Output the (X, Y) coordinate of the center of the cell containing the given text.  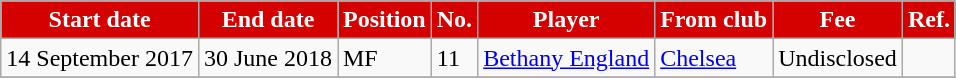
Ref. (928, 20)
11 (454, 58)
No. (454, 20)
14 September 2017 (100, 58)
Player (566, 20)
Undisclosed (838, 58)
Chelsea (714, 58)
From club (714, 20)
Bethany England (566, 58)
MF (385, 58)
30 June 2018 (268, 58)
Start date (100, 20)
Position (385, 20)
End date (268, 20)
Fee (838, 20)
